Provide the (X, Y) coordinate of the cell's center where the given text is located.  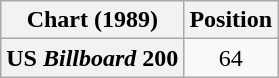
US Billboard 200 (92, 58)
Position (231, 20)
64 (231, 58)
Chart (1989) (92, 20)
